For the text-containing cell, return its midpoint in [X, Y] coordinate format. 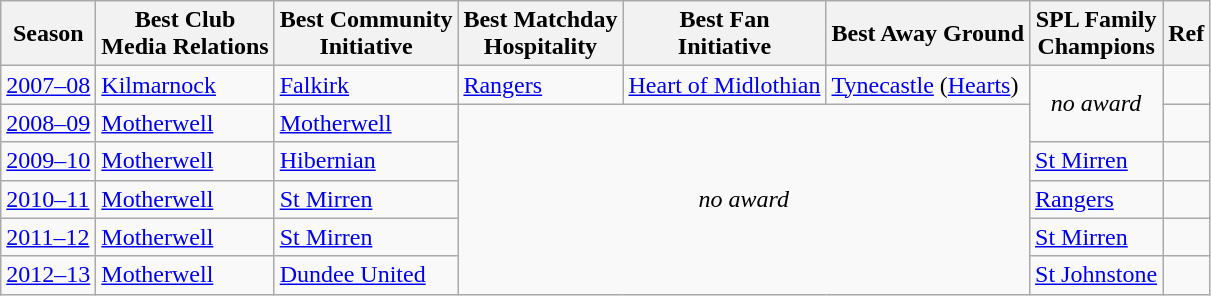
Falkirk [366, 85]
2010–11 [48, 199]
Dundee United [366, 275]
Best FanInitiative [724, 34]
Best ClubMedia Relations [185, 34]
SPL FamilyChampions [1096, 34]
Best Away Ground [928, 34]
St Johnstone [1096, 275]
2011–12 [48, 237]
Hibernian [366, 161]
2012–13 [48, 275]
2007–08 [48, 85]
2009–10 [48, 161]
Kilmarnock [185, 85]
Best MatchdayHospitality [540, 34]
Heart of Midlothian [724, 85]
2008–09 [48, 123]
Ref [1186, 34]
Tynecastle (Hearts) [928, 85]
Season [48, 34]
Best CommunityInitiative [366, 34]
